Pinpoint the cell where the given text exists, returning its [X, Y] midpoint coordinate. 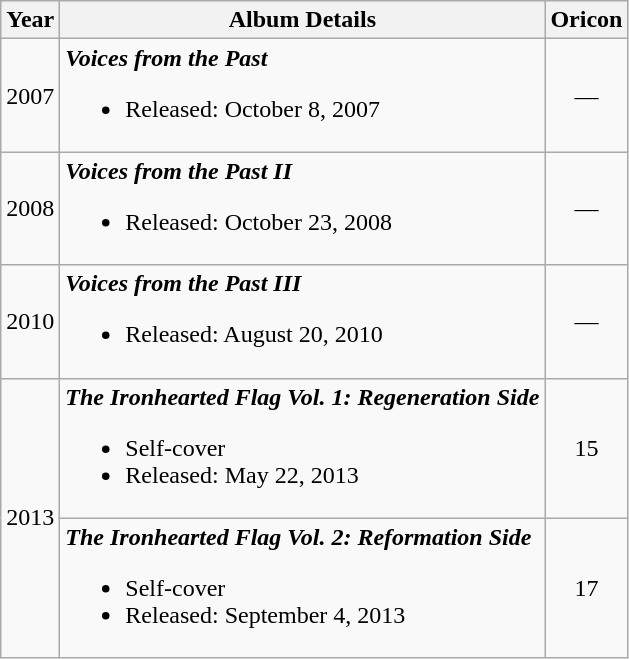
15 [586, 448]
The Ironhearted Flag Vol. 2: Reformation SideSelf-coverReleased: September 4, 2013 [302, 588]
Voices from the PastReleased: October 8, 2007 [302, 96]
Voices from the Past IIIReleased: August 20, 2010 [302, 322]
Voices from the Past IIReleased: October 23, 2008 [302, 208]
Oricon [586, 20]
2013 [30, 518]
2007 [30, 96]
2008 [30, 208]
The Ironhearted Flag Vol. 1: Regeneration SideSelf-coverReleased: May 22, 2013 [302, 448]
2010 [30, 322]
17 [586, 588]
Year [30, 20]
Album Details [302, 20]
